For the text-containing cell, return its midpoint in (X, Y) coordinate format. 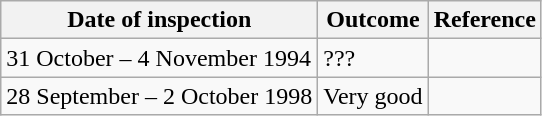
Outcome (373, 20)
Very good (373, 96)
31 October – 4 November 1994 (160, 58)
28 September – 2 October 1998 (160, 96)
??? (373, 58)
Reference (484, 20)
Date of inspection (160, 20)
